Locate the cell with the specified text and output its (X, Y) center coordinate. 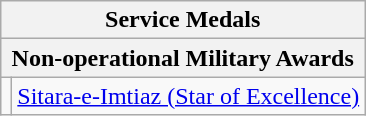
Non-operational Military Awards (183, 58)
Service Medals (183, 20)
Sitara-e-Imtiaz (Star of Excellence) (188, 96)
